Locate the cell with the specified text and output its [X, Y] center coordinate. 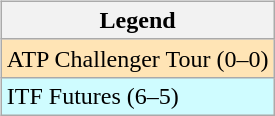
ATP Challenger Tour (0–0) [138, 58]
ITF Futures (6–5) [138, 96]
Legend [138, 20]
